Extract the (x, y) coordinate from the center of the cell holding the provided text.  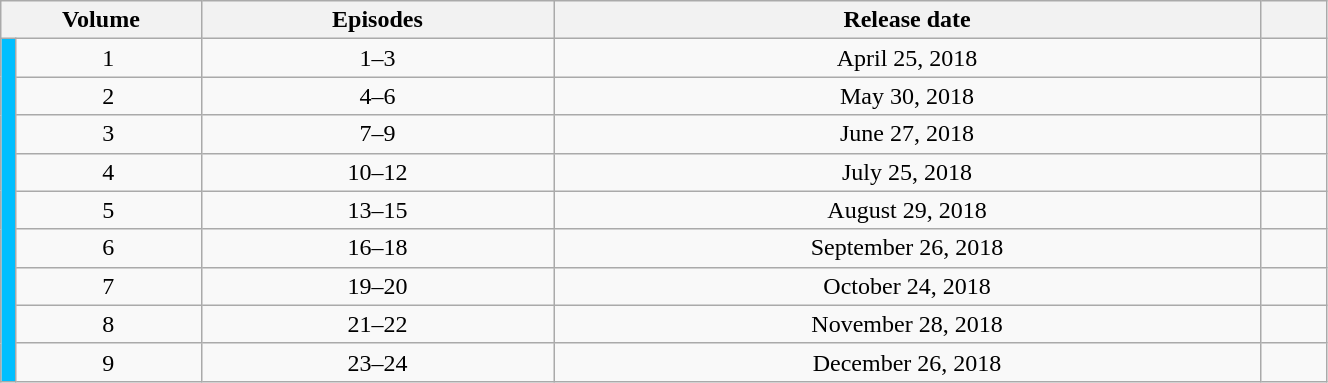
8 (108, 324)
5 (108, 210)
August 29, 2018 (907, 210)
Episodes (378, 20)
November 28, 2018 (907, 324)
7–9 (378, 134)
4–6 (378, 96)
13–15 (378, 210)
3 (108, 134)
23–24 (378, 362)
May 30, 2018 (907, 96)
2 (108, 96)
1 (108, 58)
October 24, 2018 (907, 286)
Release date (907, 20)
6 (108, 248)
19–20 (378, 286)
1–3 (378, 58)
4 (108, 172)
July 25, 2018 (907, 172)
9 (108, 362)
December 26, 2018 (907, 362)
June 27, 2018 (907, 134)
7 (108, 286)
16–18 (378, 248)
April 25, 2018 (907, 58)
Volume (101, 20)
September 26, 2018 (907, 248)
10–12 (378, 172)
21–22 (378, 324)
